Find where the given text appears and provide that cell's center as [x, y] coordinate. 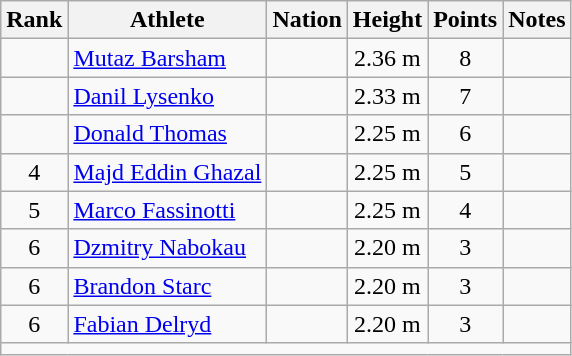
Rank [34, 20]
Fabian Delryd [168, 324]
Height [387, 20]
2.33 m [387, 96]
2.36 m [387, 58]
Marco Fassinotti [168, 210]
Danil Lysenko [168, 96]
Dzmitry Nabokau [168, 248]
Nation [307, 20]
Brandon Starc [168, 286]
Athlete [168, 20]
Mutaz Barsham [168, 58]
Notes [537, 20]
Donald Thomas [168, 134]
Majd Eddin Ghazal [168, 172]
Points [466, 20]
7 [466, 96]
8 [466, 58]
